Find where the given text appears and provide that cell's center as (x, y) coordinate. 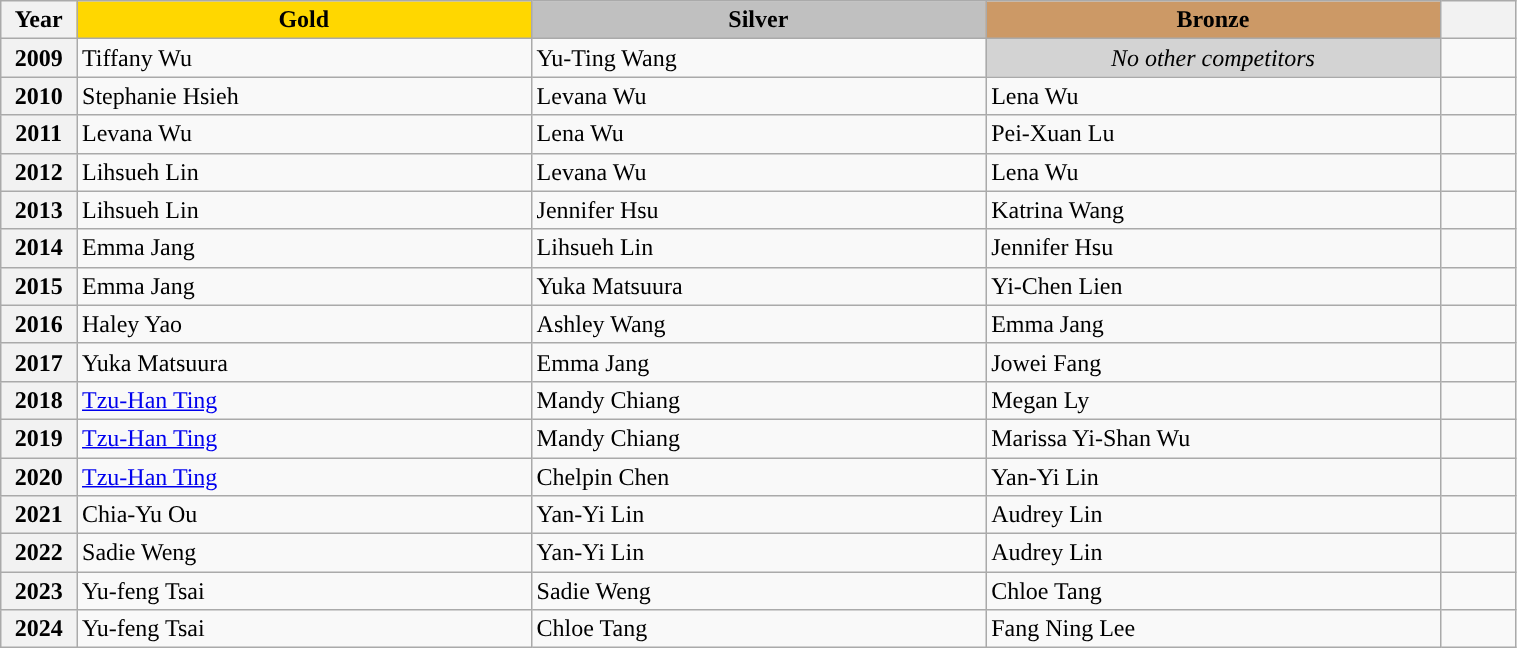
Marissa Yi-Shan Wu (1214, 438)
2021 (39, 515)
2024 (39, 629)
2011 (39, 134)
Chia-Yu Ou (304, 515)
No other competitors (1214, 58)
2023 (39, 591)
2015 (39, 286)
Gold (304, 20)
Tiffany Wu (304, 58)
2013 (39, 210)
Jowei Fang (1214, 362)
Stephanie Hsieh (304, 96)
Katrina Wang (1214, 210)
Haley Yao (304, 324)
2020 (39, 477)
2010 (39, 96)
2017 (39, 362)
Fang Ning Lee (1214, 629)
Bronze (1214, 20)
Ashley Wang (758, 324)
2009 (39, 58)
Yi-Chen Lien (1214, 286)
Year (39, 20)
2019 (39, 438)
Pei-Xuan Lu (1214, 134)
Megan Ly (1214, 400)
2016 (39, 324)
2014 (39, 248)
2022 (39, 553)
2018 (39, 400)
Yu-Ting Wang (758, 58)
Silver (758, 20)
Chelpin Chen (758, 477)
2012 (39, 172)
